Return the (x, y) coordinate for the center point of the cell that contains the specified text.  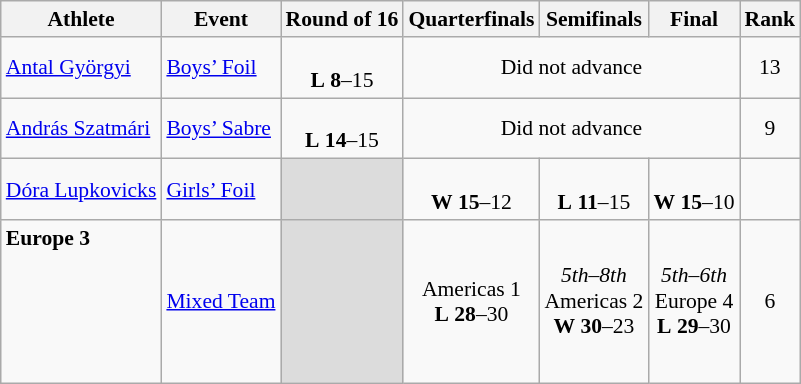
Girls’ Foil (220, 190)
L 11–15 (594, 190)
Athlete (82, 19)
Dóra Lupkovicks (82, 190)
W 15–10 (694, 190)
9 (770, 128)
Final (694, 19)
Semifinals (594, 19)
Event (220, 19)
Rank (770, 19)
W 15–12 (471, 190)
13 (770, 68)
Boys’ Sabre (220, 128)
5th–8thAmericas 2 W 30–23 (594, 302)
András Szatmári (82, 128)
L 14–15 (342, 128)
Americas 1 L 28–30 (471, 302)
Mixed Team (220, 302)
5th–6thEurope 4 L 29–30 (694, 302)
Europe 3 (82, 302)
Antal Györgyi (82, 68)
Boys’ Foil (220, 68)
L 8–15 (342, 68)
Quarterfinals (471, 19)
Round of 16 (342, 19)
6 (770, 302)
